Return the (X, Y) coordinate for the center point of the cell that contains the specified text.  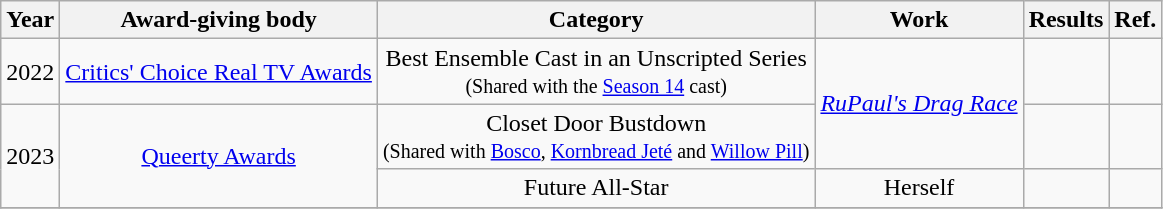
Year (30, 20)
Results (1066, 20)
Queerty Awards (219, 156)
RuPaul's Drag Race (919, 104)
2022 (30, 72)
Award-giving body (219, 20)
Category (596, 20)
Critics' Choice Real TV Awards (219, 72)
Work (919, 20)
Herself (919, 188)
Ref. (1136, 20)
2023 (30, 156)
Best Ensemble Cast in an Unscripted Series(Shared with the Season 14 cast) (596, 72)
Closet Door Bustdown(Shared with Bosco, Kornbread Jeté and Willow Pill) (596, 136)
Future All-Star (596, 188)
